Search for the cell housing the specified text and yield its [x, y] center coordinate. 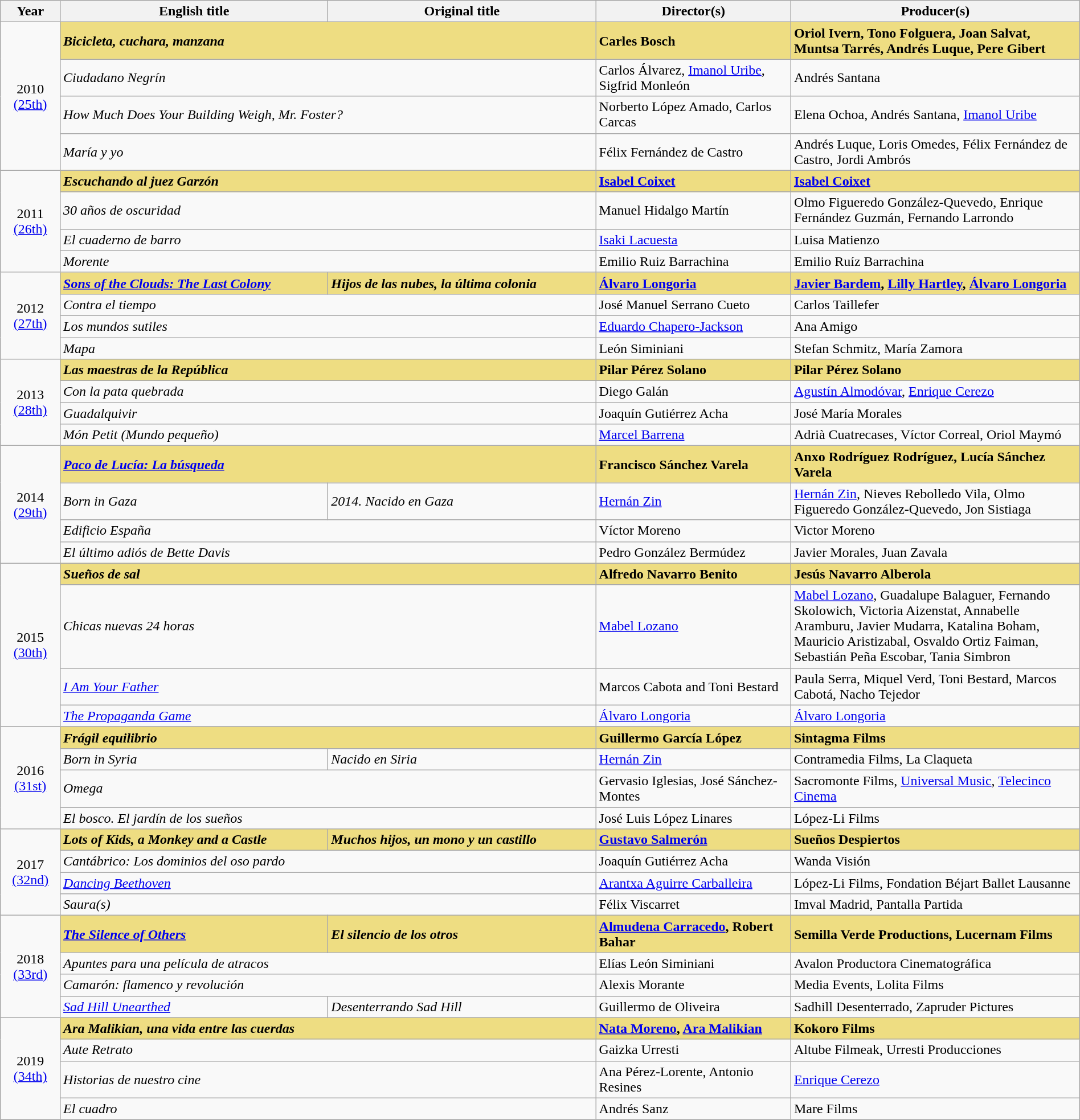
Escuchando al juez Garzón [328, 181]
El bosco. El jardín de los sueños [328, 818]
Apuntes para una película de atracos [328, 963]
Born in Syria [194, 759]
Gaizka Urresti [693, 1050]
Lots of Kids, a Monkey and a Castle [194, 840]
Nacido en Siria [462, 759]
Ciudadano Negrín [328, 77]
Emilio Ruiz Barrachina [693, 261]
Sintagma Films [935, 737]
Andrés Sanz [693, 1109]
El cuadro [328, 1109]
José Manuel Serrano Cueto [693, 305]
2019(34th) [31, 1068]
Manuel Hidalgo Martín [693, 211]
Las maestras de la República [328, 370]
Aute Retrato [328, 1050]
Chicas nuevas 24 horas [328, 626]
Eduardo Chapero-Jackson [693, 326]
Producer(s) [935, 11]
Born in Gaza [194, 501]
Isaki Lacuesta [693, 240]
2010(25th) [31, 96]
Cantábrico: Los dominios del oso pardo [328, 861]
López-Li Films, Fondation Béjart Ballet Lausanne [935, 883]
Francisco Sánchez Varela [693, 465]
2011(26th) [31, 221]
Carlos Taillefer [935, 305]
Stefan Schmitz, María Zamora [935, 348]
Diego Galán [693, 392]
2015(30th) [31, 645]
Norberto López Amado, Carlos Carcas [693, 115]
López-Li Films [935, 818]
2012(27th) [31, 315]
Wanda Visión [935, 861]
Dancing Beethoven [328, 883]
Frágil equilibrio [328, 737]
Contra el tiempo [328, 305]
José Luis López Linares [693, 818]
Alfredo Navarro Benito [693, 574]
Ara Malikian, una vida entre las cuerdas [328, 1028]
Desenterrando Sad Hill [462, 1007]
English title [194, 11]
Contramedia Films, La Claqueta [935, 759]
Bicicleta, cuchara, manzana [328, 41]
Guadalquivir [328, 413]
Alexis Morante [693, 985]
The Propaganda Game [328, 716]
Ana Amigo [935, 326]
2014(29th) [31, 504]
Sad Hill Unearthed [194, 1007]
Agustín Almodóvar, Enrique Cerezo [935, 392]
Andrés Luque, Loris Omedes, Félix Fernández de Castro, Jordi Ambrós [935, 151]
Los mundos sutiles [328, 326]
Media Events, Lolita Films [935, 985]
Omega [328, 788]
Mabel Lozano [693, 626]
Edificio España [328, 531]
Javier Morales, Juan Zavala [935, 552]
Semilla Verde Productions, Lucernam Films [935, 934]
Marcos Cabota and Toni Bestard [693, 687]
Gustavo Salmerón [693, 840]
How Much Does Your Building Weigh, Mr. Foster? [328, 115]
Félix Fernández de Castro [693, 151]
El último adiós de Bette Davis [328, 552]
Mare Films [935, 1109]
Kokoro Films [935, 1028]
Sueños de sal [328, 574]
Guillermo de Oliveira [693, 1007]
Mapa [328, 348]
Guillermo García López [693, 737]
Muchos hijos, un mono y un castillo [462, 840]
Almudena Carracedo, Robert Bahar [693, 934]
Anxo Rodríguez Rodríguez, Lucía Sánchez Varela [935, 465]
Andrés Santana [935, 77]
Pedro González Bermúdez [693, 552]
Gervasio Iglesias, José Sánchez-Montes [693, 788]
Original title [462, 11]
Carlos Álvarez, Imanol Uribe, Sigfrid Monleón [693, 77]
Sueños Despiertos [935, 840]
Con la pata quebrada [328, 392]
Olmo Figueredo González-Quevedo, Enrique Fernández Guzmán, Fernando Larrondo [935, 211]
Félix Viscarret [693, 905]
Morente [328, 261]
José María Morales [935, 413]
Camarón: flamenco y revolución [328, 985]
Oriol Ivern, Tono Folguera, Joan Salvat, Muntsa Tarrés, Andrés Luque, Pere Gibert [935, 41]
María y yo [328, 151]
30 años de oscuridad [328, 211]
2013(28th) [31, 403]
Javier Bardem, Lilly Hartley, Álvaro Longoria [935, 283]
Saura(s) [328, 905]
Paco de Lucía: La búsqueda [328, 465]
Altube Filmeak, Urresti Producciones [935, 1050]
Jesús Navarro Alberola [935, 574]
Sacromonte Films, Universal Music, Telecinco Cinema [935, 788]
Historias de nuestro cine [328, 1080]
Avalon Productora Cinematográfica [935, 963]
Arantxa Aguirre Carballeira [693, 883]
Victor Moreno [935, 531]
Víctor Moreno [693, 531]
León Siminiani [693, 348]
I Am Your Father [328, 687]
Imval Madrid, Pantalla Partida [935, 905]
Ana Pérez-Lorente, Antonio Resines [693, 1080]
Emilio Ruíz Barrachina [935, 261]
Sadhill Desenterrado, Zapruder Pictures [935, 1007]
Nata Moreno, Ara Malikian [693, 1028]
2018(33rd) [31, 967]
Director(s) [693, 11]
Enrique Cerezo [935, 1080]
2016(31st) [31, 778]
2014. Nacido en Gaza [462, 501]
Món Petit (Mundo pequeño) [328, 435]
2017(32nd) [31, 872]
El cuaderno de barro [328, 240]
Hernán Zin, Nieves Rebolledo Vila, Olmo Figueredo González-Quevedo, Jon Sistiaga [935, 501]
Adrià Cuatrecases, Víctor Correal, Oriol Maymó [935, 435]
Elena Ochoa, Andrés Santana, Imanol Uribe [935, 115]
Sons of the Clouds: The Last Colony [194, 283]
Paula Serra, Miquel Verd, Toni Bestard, Marcos Cabotá, Nacho Tejedor [935, 687]
The Silence of Others [194, 934]
Luisa Matienzo [935, 240]
Marcel Barrena [693, 435]
Carles Bosch [693, 41]
Elías León Siminiani [693, 963]
Hijos de las nubes, la última colonia [462, 283]
Year [31, 11]
El silencio de los otros [462, 934]
